Extract the (x, y) coordinate from the center of the cell holding the provided text.  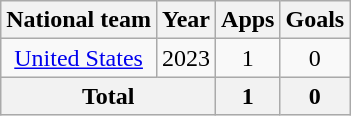
National team (79, 20)
Total (108, 96)
2023 (186, 58)
Year (186, 20)
Apps (248, 20)
Goals (315, 20)
United States (79, 58)
